Provide the [X, Y] coordinate of the cell's center where the given text is located.  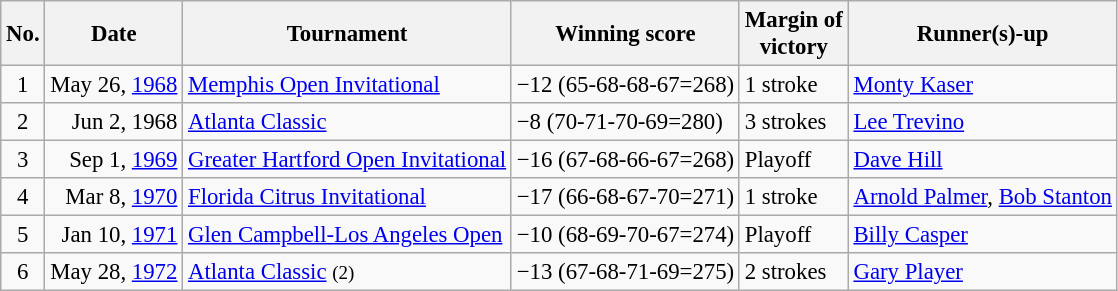
−10 (68-69-70-67=274) [625, 235]
Tournament [348, 34]
−12 (65-68-68-67=268) [625, 85]
Greater Hartford Open Invitational [348, 160]
−17 (66-68-67-70=271) [625, 197]
May 26, 1968 [114, 85]
3 strokes [794, 122]
4 [23, 197]
Margin ofvictory [794, 34]
Mar 8, 1970 [114, 197]
Memphis Open Invitational [348, 85]
2 [23, 122]
Winning score [625, 34]
5 [23, 235]
−16 (67-68-66-67=268) [625, 160]
Date [114, 34]
Jun 2, 1968 [114, 122]
3 [23, 160]
Runner(s)-up [982, 34]
Dave Hill [982, 160]
Monty Kaser [982, 85]
Sep 1, 1969 [114, 160]
1 [23, 85]
Arnold Palmer, Bob Stanton [982, 197]
Glen Campbell-Los Angeles Open [348, 235]
Florida Citrus Invitational [348, 197]
−8 (70-71-70-69=280) [625, 122]
Billy Casper [982, 235]
No. [23, 34]
Jan 10, 1971 [114, 235]
Atlanta Classic [348, 122]
Lee Trevino [982, 122]
